Locate the cell with the specified text and output its (X, Y) center coordinate. 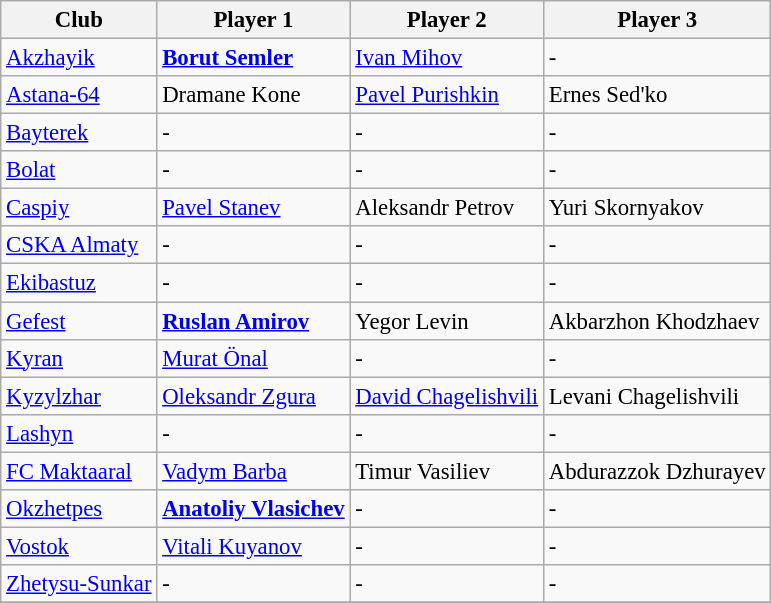
Borut Semler (254, 58)
Levani Chagelishvili (657, 396)
Kyzylzhar (79, 396)
Murat Önal (254, 358)
Ernes Sed'ko (657, 95)
Timur Vasiliev (446, 471)
Astana-64 (79, 95)
Player 1 (254, 20)
Okzhetpes (79, 509)
Club (79, 20)
Lashyn (79, 433)
Dramane Kone (254, 95)
Abdurazzok Dzhurayev (657, 471)
David Chagelishvili (446, 396)
CSKA Almaty (79, 245)
Oleksandr Zgura (254, 396)
Kyran (79, 358)
Vostok (79, 546)
Zhetysu-Sunkar (79, 584)
Ekibastuz (79, 283)
Ivan Mihov (446, 58)
Anatoliy Vlasichev (254, 509)
Pavel Stanev (254, 208)
Bolat (79, 170)
Caspiy (79, 208)
Ruslan Amirov (254, 321)
Pavel Purishkin (446, 95)
Yuri Skornyakov (657, 208)
Akbarzhon Khodzhaev (657, 321)
Akzhayik (79, 58)
Aleksandr Petrov (446, 208)
Player 2 (446, 20)
Vadym Barba (254, 471)
Yegor Levin (446, 321)
FC Maktaaral (79, 471)
Vitali Kuyanov (254, 546)
Player 3 (657, 20)
Bayterek (79, 133)
Gefest (79, 321)
